Output the (X, Y) coordinate of the center of the cell containing the given text.  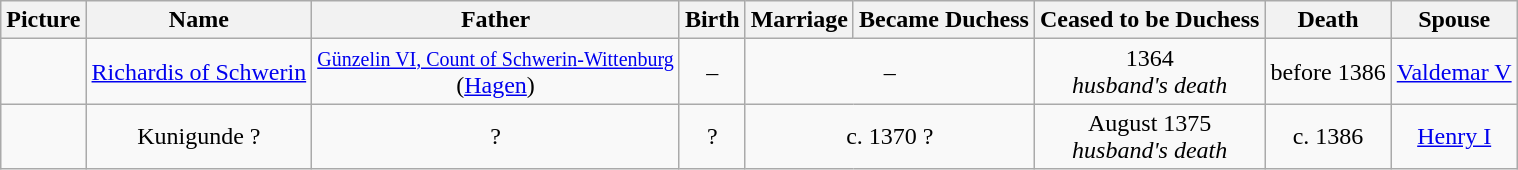
Name (199, 20)
Günzelin VI, Count of Schwerin-Wittenburg(Hagen) (496, 72)
Valdemar V (1454, 72)
Became Duchess (944, 20)
before 1386 (1328, 72)
Picture (44, 20)
Spouse (1454, 20)
c. 1386 (1328, 136)
Richardis of Schwerin (199, 72)
Marriage (799, 20)
Kunigunde ? (199, 136)
August 1375husband's death (1149, 136)
Ceased to be Duchess (1149, 20)
Death (1328, 20)
c. 1370 ? (890, 136)
1364husband's death (1149, 72)
Birth (712, 20)
Henry I (1454, 136)
Father (496, 20)
